Pinpoint the cell where the given text exists, returning its [X, Y] midpoint coordinate. 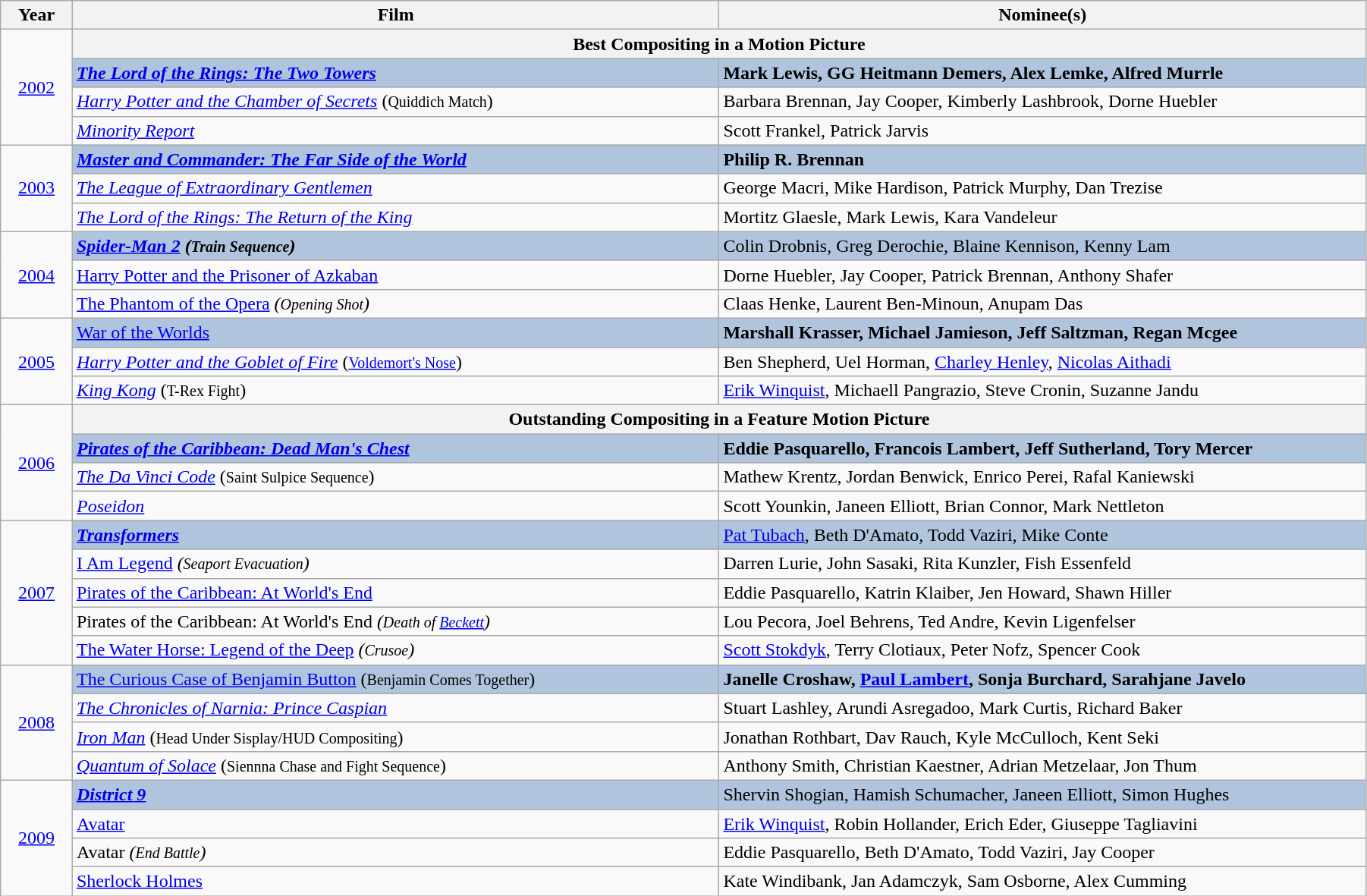
The Chronicles of Narnia: Prince Caspian [395, 708]
Mathew Krentz, Jordan Benwick, Enrico Perei, Rafal Kaniewski [1042, 477]
Pirates of the Caribbean: At World's End [395, 593]
Minority Report [395, 130]
2008 [36, 722]
Quantum of Solace (Siennna Chase and Fight Sequence) [395, 766]
I Am Legend (Seaport Evacuation) [395, 564]
Mortitz Glaesle, Mark Lewis, Kara Vandeleur [1042, 217]
Philip R. Brennan [1042, 159]
Marshall Krasser, Michael Jamieson, Jeff Saltzman, Regan Mcgee [1042, 332]
Eddie Pasquarello, Beth D'Amato, Todd Vaziri, Jay Cooper [1042, 853]
Kate Windibank, Jan Adamczyk, Sam Osborne, Alex Cumming [1042, 882]
Harry Potter and the Goblet of Fire (Voldemort's Nose) [395, 362]
Poseidon [395, 506]
2005 [36, 361]
Pat Tubach, Beth D'Amato, Todd Vaziri, Mike Conte [1042, 535]
Barbara Brennan, Jay Cooper, Kimberly Lashbrook, Dorne Huebler [1042, 102]
Harry Potter and the Chamber of Secrets (Quiddich Match) [395, 102]
The Da Vinci Code (Saint Sulpice Sequence) [395, 477]
The League of Extraordinary Gentlemen [395, 188]
Shervin Shogian, Hamish Schumacher, Janeen Elliott, Simon Hughes [1042, 794]
Harry Potter and the Prisoner of Azkaban [395, 275]
Avatar (End Battle) [395, 853]
Ben Shepherd, Uel Horman, Charley Henley, Nicolas Aithadi [1042, 362]
2006 [36, 463]
Claas Henke, Laurent Ben-Minoun, Anupam Das [1042, 303]
War of the Worlds [395, 332]
Anthony Smith, Christian Kaestner, Adrian Metzelaar, Jon Thum [1042, 766]
The Lord of the Rings: The Return of the King [395, 217]
Year [36, 15]
District 9 [395, 794]
2003 [36, 188]
Erik Winquist, Robin Hollander, Erich Eder, Giuseppe Tagliavini [1042, 823]
Film [395, 15]
Master and Commander: The Far Side of the World [395, 159]
Scott Frankel, Patrick Jarvis [1042, 130]
The Phantom of the Opera (Opening Shot) [395, 303]
2002 [36, 87]
Stuart Lashley, Arundi Asregadoo, Mark Curtis, Richard Baker [1042, 708]
The Curious Case of Benjamin Button (Benjamin Comes Together) [395, 679]
Scott Younkin, Janeen Elliott, Brian Connor, Mark Nettleton [1042, 506]
The Lord of the Rings: The Two Towers [395, 73]
Transformers [395, 535]
Eddie Pasquarello, Francois Lambert, Jeff Sutherland, Tory Mercer [1042, 448]
The Water Horse: Legend of the Deep (Crusoe) [395, 650]
Janelle Croshaw, Paul Lambert, Sonja Burchard, Sarahjane Javelo [1042, 679]
Sherlock Holmes [395, 882]
Dorne Huebler, Jay Cooper, Patrick Brennan, Anthony Shafer [1042, 275]
Lou Pecora, Joel Behrens, Ted Andre, Kevin Ligenfelser [1042, 621]
George Macri, Mike Hardison, Patrick Murphy, Dan Trezise [1042, 188]
2009 [36, 838]
Mark Lewis, GG Heitmann Demers, Alex Lemke, Alfred Murrle [1042, 73]
Outstanding Compositing in a Feature Motion Picture [719, 420]
Nominee(s) [1042, 15]
Pirates of the Caribbean: At World's End (Death of Beckett) [395, 621]
2007 [36, 593]
Darren Lurie, John Sasaki, Rita Kunzler, Fish Essenfeld [1042, 564]
Avatar [395, 823]
Pirates of the Caribbean: Dead Man's Chest [395, 448]
Eddie Pasquarello, Katrin Klaiber, Jen Howard, Shawn Hiller [1042, 593]
Jonathan Rothbart, Dav Rauch, Kyle McCulloch, Kent Seki [1042, 737]
Best Compositing in a Motion Picture [719, 44]
Colin Drobnis, Greg Derochie, Blaine Kennison, Kenny Lam [1042, 246]
Erik Winquist, Michaell Pangrazio, Steve Cronin, Suzanne Jandu [1042, 391]
Scott Stokdyk, Terry Clotiaux, Peter Nofz, Spencer Cook [1042, 650]
Spider-Man 2 (Train Sequence) [395, 246]
King Kong (T-Rex Fight) [395, 391]
2004 [36, 275]
Iron Man (Head Under Sisplay/HUD Compositing) [395, 737]
